Return [x, y] of the center of cell containing provided text 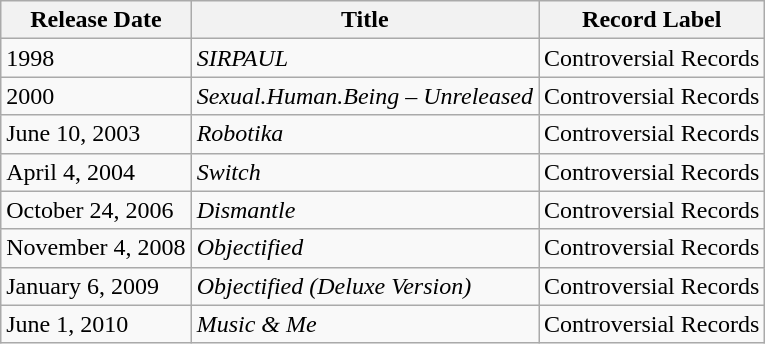
Switch [364, 172]
Release Date [96, 20]
Music & Me [364, 324]
Dismantle [364, 210]
June 1, 2010 [96, 324]
SIRPAUL [364, 58]
Sexual.Human.Being – Unreleased [364, 96]
1998 [96, 58]
Objectified [364, 248]
October 24, 2006 [96, 210]
Record Label [652, 20]
Robotika [364, 134]
2000 [96, 96]
June 10, 2003 [96, 134]
Title [364, 20]
Objectified (Deluxe Version) [364, 286]
January 6, 2009 [96, 286]
April 4, 2004 [96, 172]
November 4, 2008 [96, 248]
